From the cell containing the given text, extract its center point as (X, Y) coordinate. 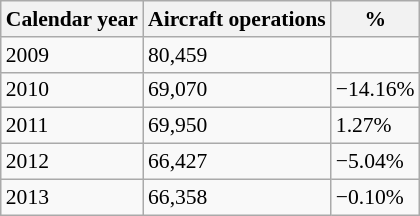
2011 (72, 126)
−0.10% (376, 197)
% (376, 19)
−5.04% (376, 162)
Calendar year (72, 19)
2009 (72, 55)
66,358 (237, 197)
80,459 (237, 55)
2012 (72, 162)
1.27% (376, 126)
2010 (72, 90)
69,950 (237, 126)
2013 (72, 197)
69,070 (237, 90)
−14.16% (376, 90)
66,427 (237, 162)
Aircraft operations (237, 19)
